Detect which cell encompasses the target text, then output its (x, y) center coordinate. 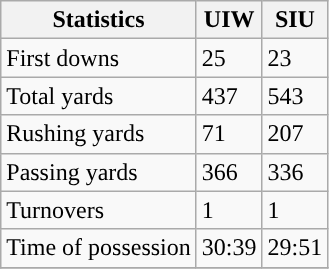
25 (229, 58)
207 (295, 134)
Time of possession (99, 248)
437 (229, 96)
First downs (99, 58)
SIU (295, 20)
Rushing yards (99, 134)
336 (295, 172)
543 (295, 96)
23 (295, 58)
Total yards (99, 96)
366 (229, 172)
Turnovers (99, 210)
Passing yards (99, 172)
Statistics (99, 20)
30:39 (229, 248)
71 (229, 134)
UIW (229, 20)
29:51 (295, 248)
